Return (x, y) of the center of cell containing provided text 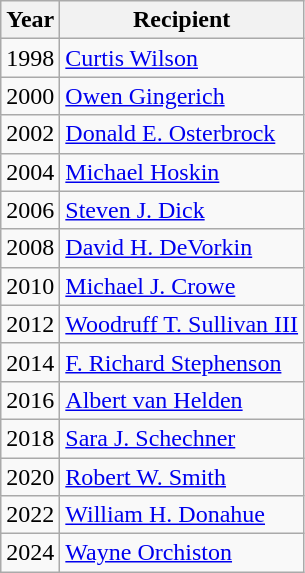
2012 (30, 324)
Recipient (182, 20)
Sara J. Schechner (182, 438)
2006 (30, 210)
David H. DeVorkin (182, 248)
2000 (30, 96)
2022 (30, 515)
Owen Gingerich (182, 96)
Curtis Wilson (182, 58)
2014 (30, 362)
2020 (30, 477)
1998 (30, 58)
2002 (30, 134)
F. Richard Stephenson (182, 362)
Steven J. Dick (182, 210)
William H. Donahue (182, 515)
Robert W. Smith (182, 477)
2024 (30, 553)
Year (30, 20)
2016 (30, 400)
2010 (30, 286)
Michael J. Crowe (182, 286)
Donald E. Osterbrock (182, 134)
Albert van Helden (182, 400)
2008 (30, 248)
2004 (30, 172)
2018 (30, 438)
Woodruff T. Sullivan III (182, 324)
Michael Hoskin (182, 172)
Wayne Orchiston (182, 553)
